Find where the given text appears and provide that cell's center as [x, y] coordinate. 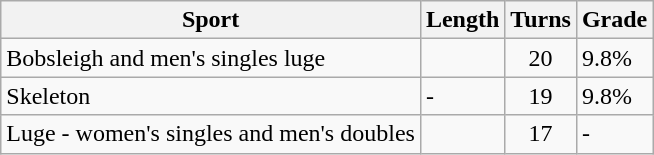
17 [541, 134]
Turns [541, 20]
Sport [211, 20]
Bobsleigh and men's singles luge [211, 58]
Length [462, 20]
19 [541, 96]
Luge - women's singles and men's doubles [211, 134]
Grade [614, 20]
20 [541, 58]
Skeleton [211, 96]
